For the text-containing cell, return its midpoint in [x, y] coordinate format. 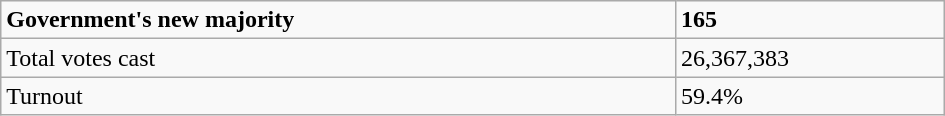
59.4% [810, 96]
Government's new majority [338, 20]
Turnout [338, 96]
165 [810, 20]
Total votes cast [338, 58]
26,367,383 [810, 58]
